Return [X, Y] of the center of cell containing provided text 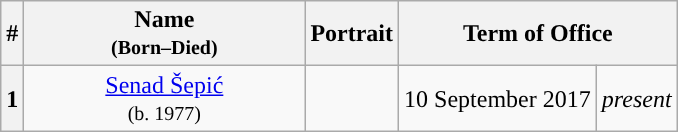
Portrait [352, 34]
Name(Born–Died) [164, 34]
present [636, 98]
# [12, 34]
Senad Šepić(b. 1977) [164, 98]
Term of Office [538, 34]
10 September 2017 [498, 98]
1 [12, 98]
